Pinpoint the cell where the given text exists, returning its [X, Y] midpoint coordinate. 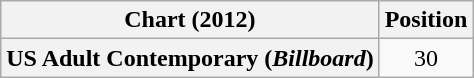
Position [426, 20]
30 [426, 58]
US Adult Contemporary (Billboard) [190, 58]
Chart (2012) [190, 20]
